For the text-containing cell, return its midpoint in (x, y) coordinate format. 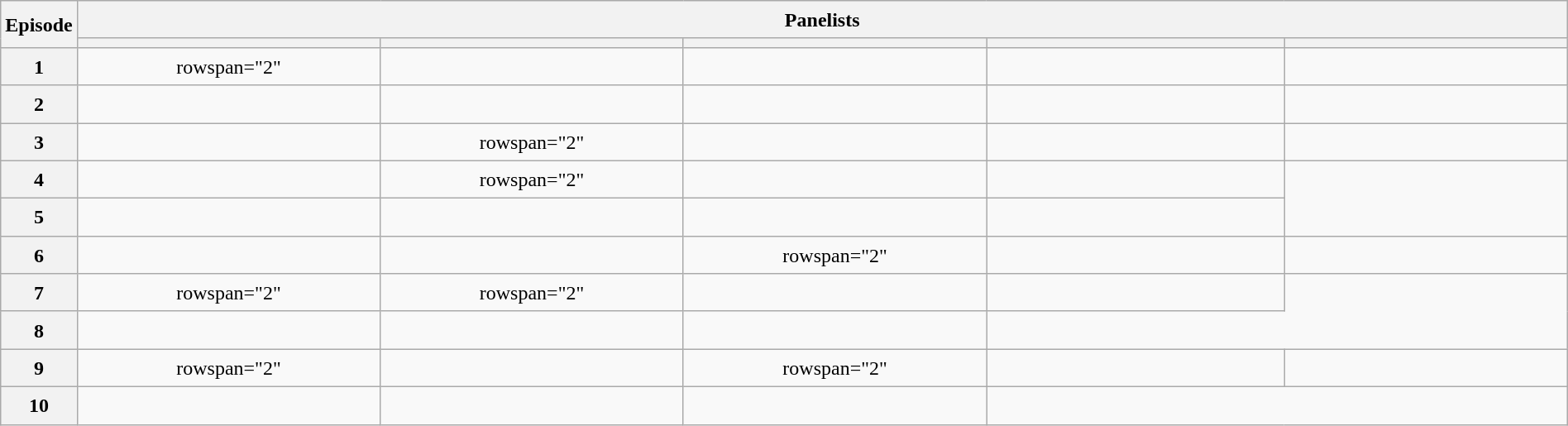
2 (39, 104)
9 (39, 368)
Panelists (822, 20)
7 (39, 293)
8 (39, 330)
5 (39, 218)
4 (39, 179)
Episode (39, 25)
1 (39, 66)
3 (39, 141)
10 (39, 405)
6 (39, 255)
